From the cell containing the given text, extract its center point as [X, Y] coordinate. 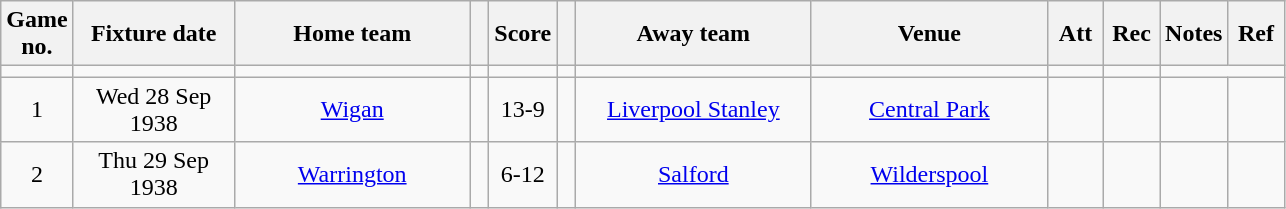
Warrington [352, 174]
Venue [929, 34]
Notes [1194, 34]
Wed 28 Sep 1938 [154, 110]
Rec [1132, 34]
Salford [693, 174]
Ref [1256, 34]
Fixture date [154, 34]
2 [37, 174]
1 [37, 110]
6-12 [523, 174]
Thu 29 Sep 1938 [154, 174]
Att [1075, 34]
Liverpool Stanley [693, 110]
Away team [693, 34]
Score [523, 34]
13-9 [523, 110]
Game no. [37, 34]
Wilderspool [929, 174]
Home team [352, 34]
Central Park [929, 110]
Wigan [352, 110]
